Find where the given text appears and provide that cell's center as (x, y) coordinate. 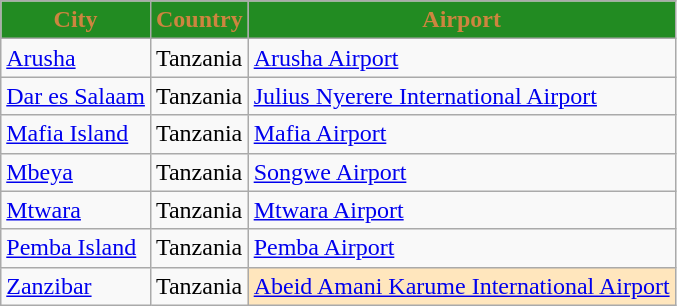
Pemba Island (76, 248)
Arusha (76, 58)
Airport (462, 20)
Julius Nyerere International Airport (462, 96)
Pemba Airport (462, 248)
Abeid Amani Karume International Airport (462, 286)
Country (199, 20)
Dar es Salaam (76, 96)
Arusha Airport (462, 58)
Mafia Airport (462, 134)
Mtwara Airport (462, 210)
Mtwara (76, 210)
Zanzibar (76, 286)
Songwe Airport (462, 172)
Mbeya (76, 172)
City (76, 20)
Mafia Island (76, 134)
